Detect which cell encompasses the target text, then output its [x, y] center coordinate. 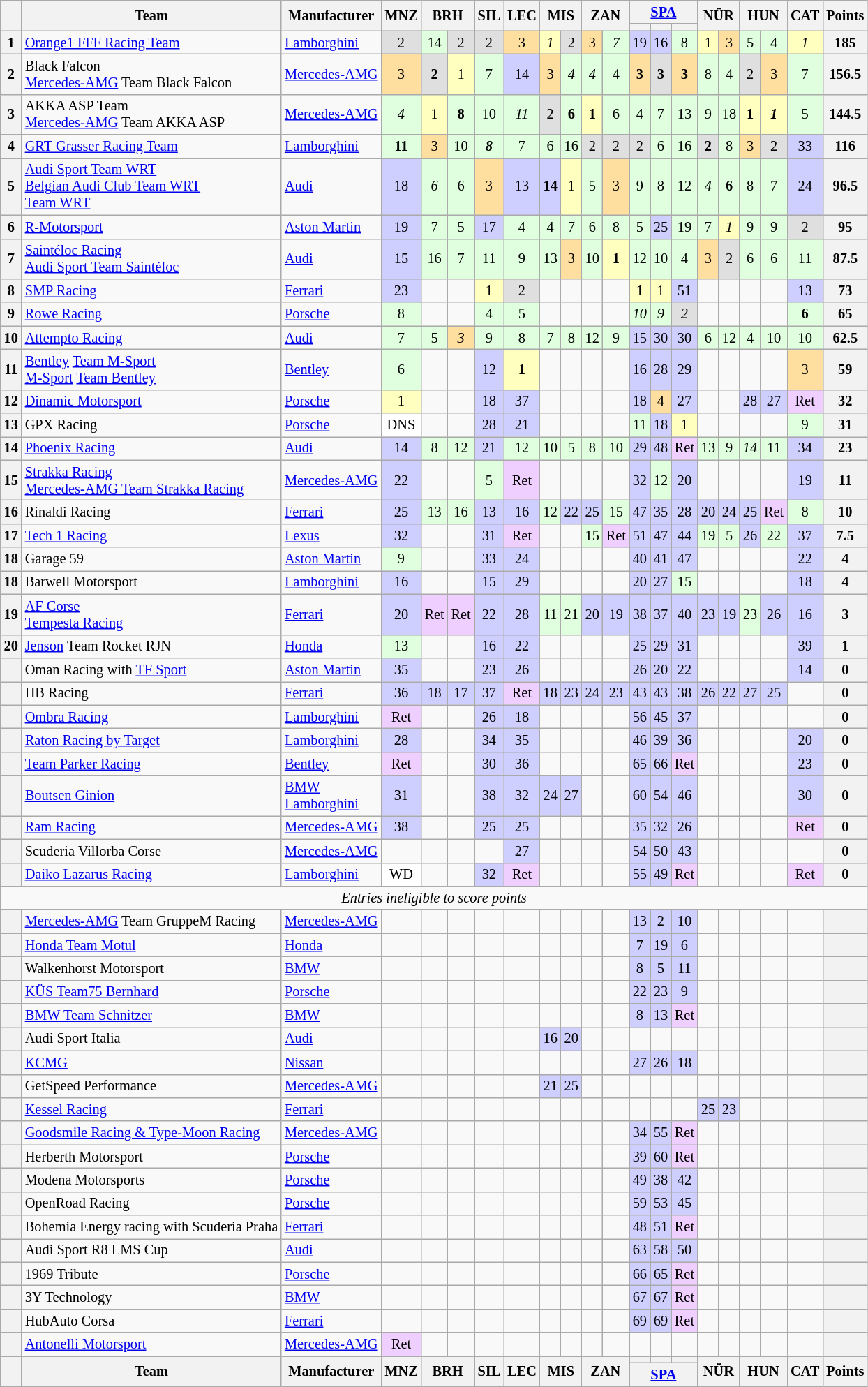
Strakka Racing Mercedes-AMG Team Strakka Racing [151, 480]
Rinaldi Racing [151, 512]
Goodsmile Racing & Type-Moon Racing [151, 1133]
Bentley Team M-Sport M-Sport Team Bentley [151, 369]
Modena Motorsports [151, 1180]
156.5 [845, 74]
Team Parker Racing [151, 764]
87.5 [845, 259]
HubAuto Corsa [151, 1321]
95 [845, 227]
Boutsen Ginion [151, 796]
BMW Team Schnitzer [151, 1016]
Tech 1 Racing [151, 535]
GPX Racing [151, 425]
1969 Tribute [151, 1274]
KCMG [151, 1062]
3Y Technology [151, 1298]
Saintéloc Racing Audi Sport Team Saintéloc [151, 259]
62.5 [845, 338]
SMP Racing [151, 290]
73 [845, 290]
42 [684, 1180]
AF Corse Tempesta Racing [151, 614]
Kessel Racing [151, 1109]
Jenson Team Rocket RJN [151, 646]
58 [661, 1250]
Bohemia Energy racing with Scuderia Praha [151, 1227]
Black Falcon Mercedes-AMG Team Black Falcon [151, 74]
185 [845, 43]
Lexus [331, 535]
GRT Grasser Racing Team [151, 147]
KÜS Team75 Bernhard [151, 992]
WD [401, 875]
63 [640, 1250]
Raton Racing by Target [151, 740]
OpenRoad Racing [151, 1203]
Herberth Motorsport [151, 1157]
53 [661, 1203]
Ombra Racing [151, 717]
Audi Sport R8 LMS Cup [151, 1250]
BMWLamborghini [331, 796]
Rowe Racing [151, 314]
Scuderia Villorba Corse [151, 851]
Entries ineligible to score points [434, 898]
R-Motorsport [151, 227]
Ram Racing [151, 827]
Audi Sport Team WRT Belgian Audi Club Team WRT Team WRT [151, 186]
Garage 59 [151, 559]
116 [845, 147]
Honda Team Motul [151, 945]
HB Racing [151, 693]
Oman Racing with TF Sport [151, 669]
Attempto Racing [151, 338]
144.5 [845, 114]
Antonelli Motorsport [151, 1344]
Mercedes-AMG Team GruppeM Racing [151, 921]
Nissan [331, 1062]
GetSpeed Performance [151, 1086]
Daiko Lazarus Racing [151, 875]
Audi Sport Italia [151, 1039]
41 [661, 559]
Barwell Motorsport [151, 582]
AKKA ASP Team Mercedes-AMG Team AKKA ASP [151, 114]
56 [640, 717]
DNS [401, 425]
Dinamic Motorsport [151, 401]
7.5 [845, 535]
96.5 [845, 186]
Phoenix Racing [151, 448]
Orange1 FFF Racing Team [151, 43]
44 [684, 535]
Walkenhorst Motorsport [151, 968]
